Return [X, Y] of the center of cell containing provided text 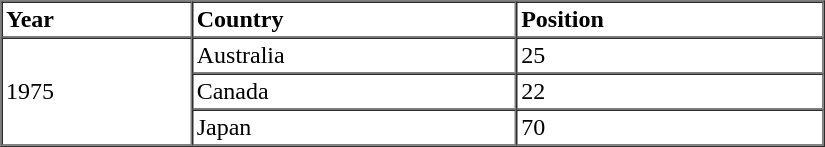
Canada [354, 92]
Australia [354, 56]
Year [98, 20]
1975 [98, 92]
25 [670, 56]
70 [670, 128]
22 [670, 92]
Japan [354, 128]
Position [670, 20]
Country [354, 20]
